From the cell containing the given text, extract its center point as (X, Y) coordinate. 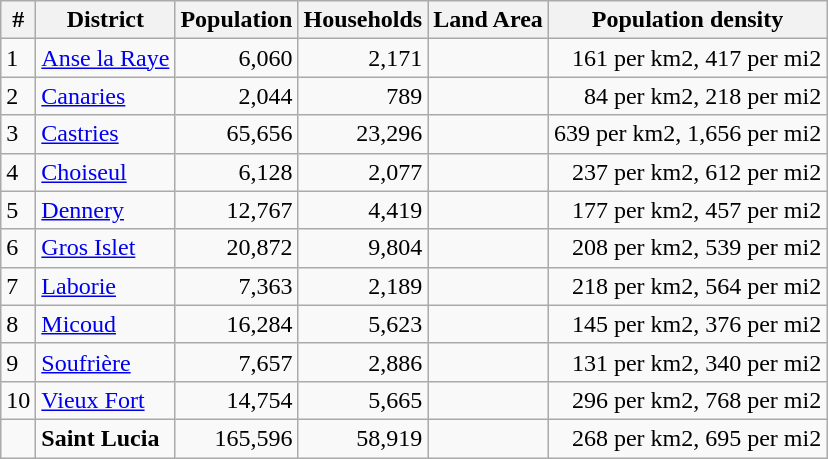
2,077 (363, 172)
Population density (687, 20)
District (106, 20)
Vieux Fort (106, 400)
131 per km2, 340 per mi2 (687, 362)
4 (18, 172)
Choiseul (106, 172)
Saint Lucia (106, 438)
296 per km2, 768 per mi2 (687, 400)
2,886 (363, 362)
9,804 (363, 248)
7,363 (236, 286)
Households (363, 20)
6,128 (236, 172)
Dennery (106, 210)
20,872 (236, 248)
165,596 (236, 438)
84 per km2, 218 per mi2 (687, 96)
177 per km2, 457 per mi2 (687, 210)
23,296 (363, 134)
5,665 (363, 400)
10 (18, 400)
237 per km2, 612 per mi2 (687, 172)
65,656 (236, 134)
Gros Islet (106, 248)
Land Area (488, 20)
8 (18, 324)
208 per km2, 539 per mi2 (687, 248)
Soufrière (106, 362)
Canaries (106, 96)
14,754 (236, 400)
16,284 (236, 324)
12,767 (236, 210)
58,919 (363, 438)
218 per km2, 564 per mi2 (687, 286)
Micoud (106, 324)
4,419 (363, 210)
6,060 (236, 58)
161 per km2, 417 per mi2 (687, 58)
2,189 (363, 286)
Laborie (106, 286)
5,623 (363, 324)
7,657 (236, 362)
1 (18, 58)
9 (18, 362)
Anse la Raye (106, 58)
2,044 (236, 96)
145 per km2, 376 per mi2 (687, 324)
789 (363, 96)
2,171 (363, 58)
Castries (106, 134)
# (18, 20)
3 (18, 134)
7 (18, 286)
2 (18, 96)
268 per km2, 695 per mi2 (687, 438)
639 per km2, 1,656 per mi2 (687, 134)
Population (236, 20)
5 (18, 210)
6 (18, 248)
